From the cell containing the given text, extract its center point as (X, Y) coordinate. 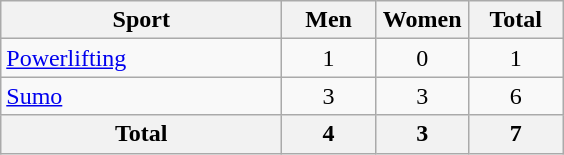
6 (516, 96)
Sport (142, 20)
4 (329, 134)
0 (422, 58)
Powerlifting (142, 58)
Sumo (142, 96)
7 (516, 134)
Men (329, 20)
Women (422, 20)
